Detect which cell encompasses the target text, then output its (X, Y) center coordinate. 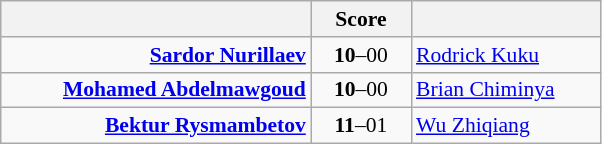
Rodrick Kuku (506, 55)
Wu Zhiqiang (506, 126)
Bektur Rysmambetov (156, 126)
Brian Chiminya (506, 90)
Score (361, 19)
Sardor Nurillaev (156, 55)
11–01 (361, 126)
Mohamed Abdelmawgoud (156, 90)
